Detect which cell encompasses the target text, then output its [x, y] center coordinate. 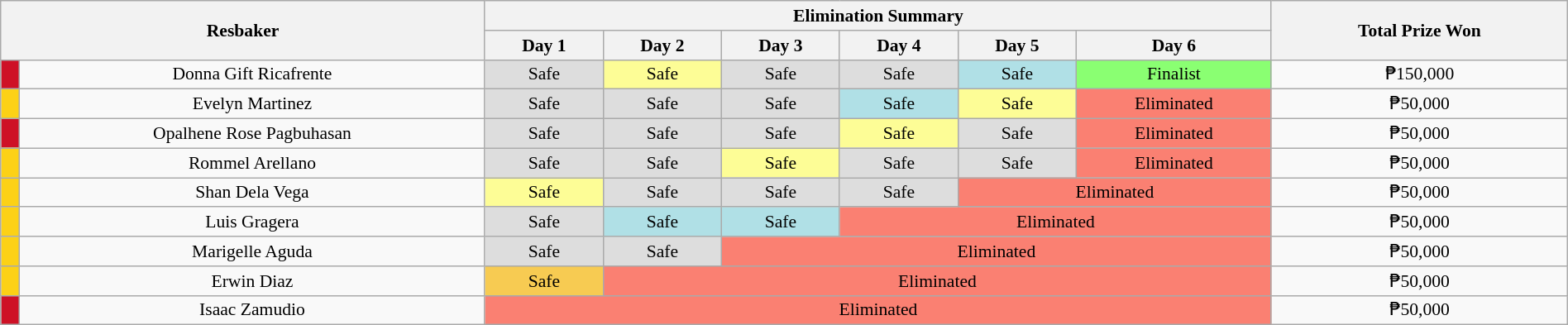
Erwin Diaz [253, 281]
Rommel Arellano [253, 163]
Resbaker [243, 30]
Day 5 [1017, 45]
Finalist [1174, 74]
Day 4 [898, 45]
Day 6 [1174, 45]
Day 2 [662, 45]
Evelyn Martinez [253, 104]
₱150,000 [1419, 74]
Luis Gragera [253, 222]
Donna Gift Ricafrente [253, 74]
Shan Dela Vega [253, 193]
Day 1 [544, 45]
Marigelle Aguda [253, 251]
Isaac Zamudio [253, 310]
Day 3 [781, 45]
Opalhene Rose Pagbuhasan [253, 134]
Elimination Summary [878, 16]
Total Prize Won [1419, 30]
